Output the [X, Y] coordinate of the center of the cell containing the given text.  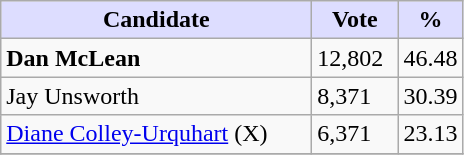
12,802 [355, 58]
Vote [355, 20]
Jay Unsworth [156, 96]
Diane Colley-Urquhart (X) [156, 134]
8,371 [355, 96]
6,371 [355, 134]
% [430, 20]
23.13 [430, 134]
30.39 [430, 96]
Dan McLean [156, 58]
Candidate [156, 20]
46.48 [430, 58]
